Capture the cell that displays the provided text and extract its (X, Y) central coordinate. 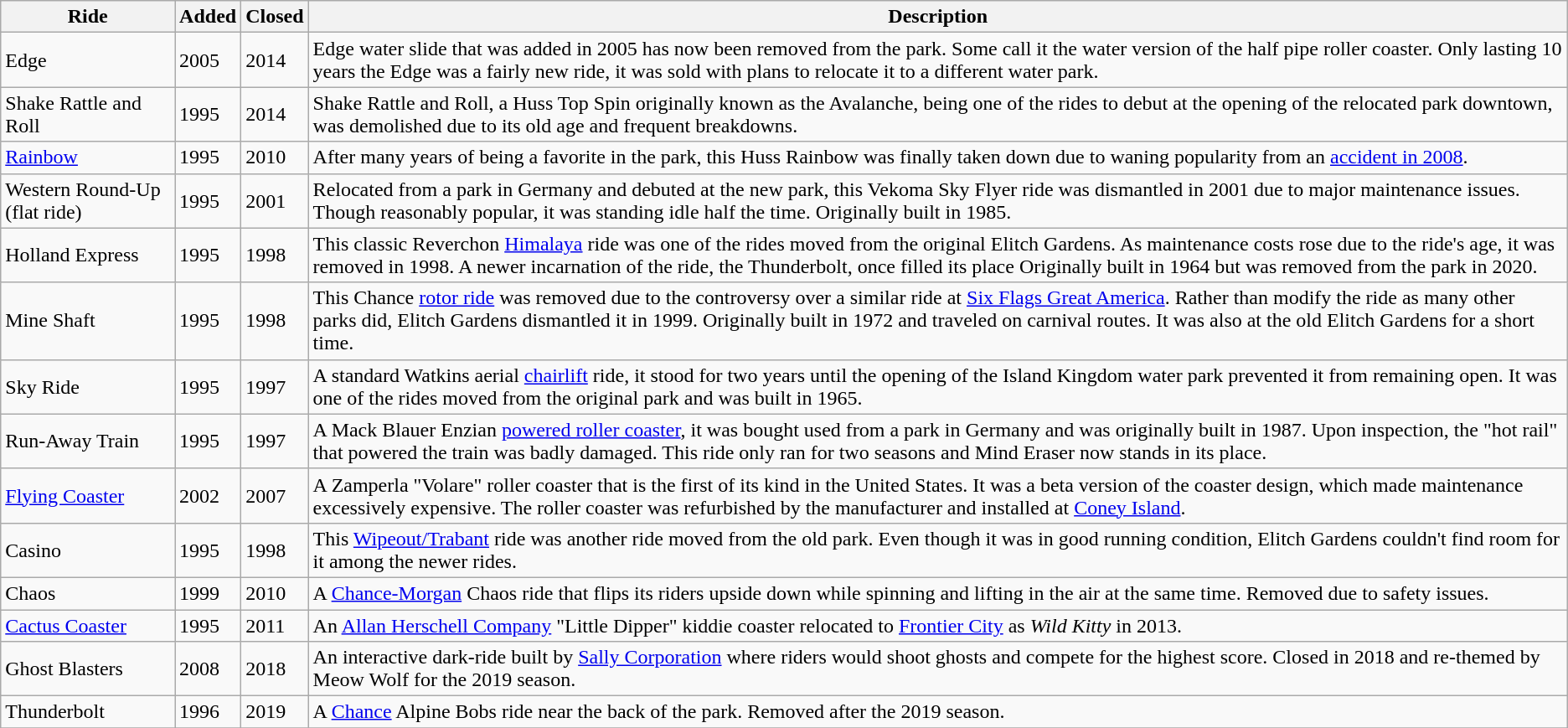
Mine Shaft (88, 321)
1996 (208, 712)
Sky Ride (88, 387)
Description (938, 17)
Casino (88, 550)
Chaos (88, 593)
2005 (208, 60)
An Allan Herschell Company "Little Dipper" kiddie coaster relocated to Frontier City as Wild Kitty in 2013. (938, 626)
Shake Rattle and Roll (88, 114)
Ghost Blasters (88, 669)
Closed (275, 17)
Run-Away Train (88, 441)
Ride (88, 17)
Flying Coaster (88, 496)
2011 (275, 626)
A Chance-Morgan Chaos ride that flips its riders upside down while spinning and lifting in the air at the same time. Removed due to safety issues. (938, 593)
Rainbow (88, 157)
1999 (208, 593)
2018 (275, 669)
A Chance Alpine Bobs ride near the back of the park. Removed after the 2019 season. (938, 712)
2002 (208, 496)
After many years of being a favorite in the park, this Huss Rainbow was finally taken down due to waning popularity from an accident in 2008. (938, 157)
2007 (275, 496)
2001 (275, 201)
Added (208, 17)
Western Round-Up (flat ride) (88, 201)
2019 (275, 712)
Thunderbolt (88, 712)
Holland Express (88, 255)
Edge (88, 60)
2008 (208, 669)
Cactus Coaster (88, 626)
